Locate the cell with the specified text and output its (x, y) center coordinate. 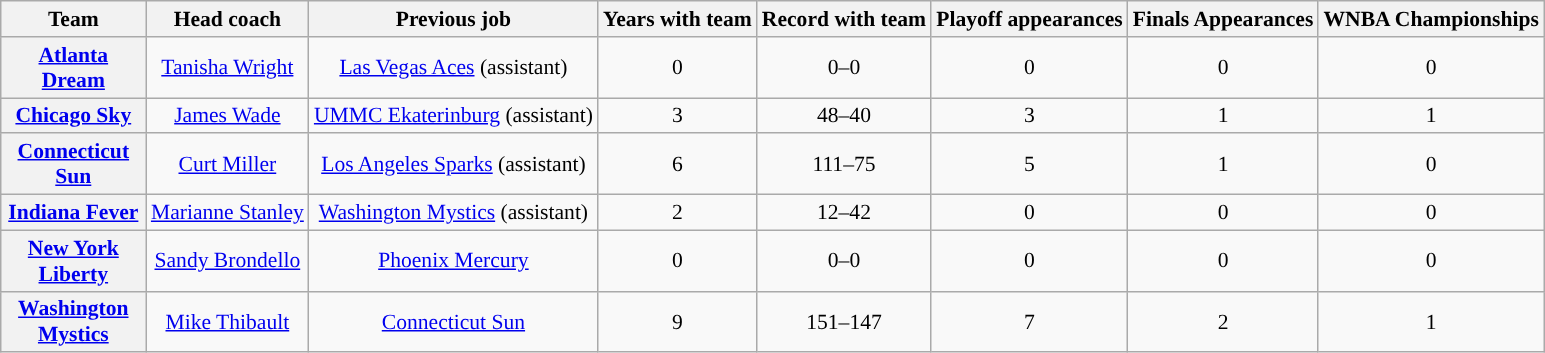
9 (678, 322)
Record with team (844, 19)
Finals Appearances (1224, 19)
James Wade (228, 116)
48–40 (844, 116)
151–147 (844, 322)
Curt Miller (228, 164)
Las Vegas Aces (assistant) (454, 68)
111–75 (844, 164)
Atlanta Dream (74, 68)
Mike Thibault (228, 322)
New York Liberty (74, 260)
6 (678, 164)
Washington Mystics (assistant) (454, 213)
Sandy Brondello (228, 260)
UMMC Ekaterinburg (assistant) (454, 116)
WNBA Championships (1430, 19)
Years with team (678, 19)
Tanisha Wright (228, 68)
Indiana Fever (74, 213)
Playoff appearances (1030, 19)
Phoenix Mercury (454, 260)
Head coach (228, 19)
Chicago Sky (74, 116)
5 (1030, 164)
Marianne Stanley (228, 213)
12–42 (844, 213)
Team (74, 19)
7 (1030, 322)
Los Angeles Sparks (assistant) (454, 164)
Previous job (454, 19)
Washington Mystics (74, 322)
